Scan for the cell matching the given text and deliver its [x, y] coordinate at center. 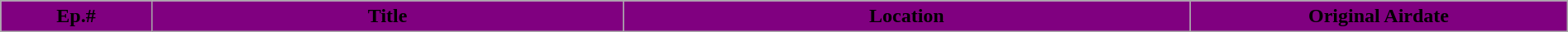
Original Airdate [1379, 16]
Title [387, 16]
Ep.# [76, 16]
Location [906, 16]
